Return (X, Y) of the center of cell containing provided text 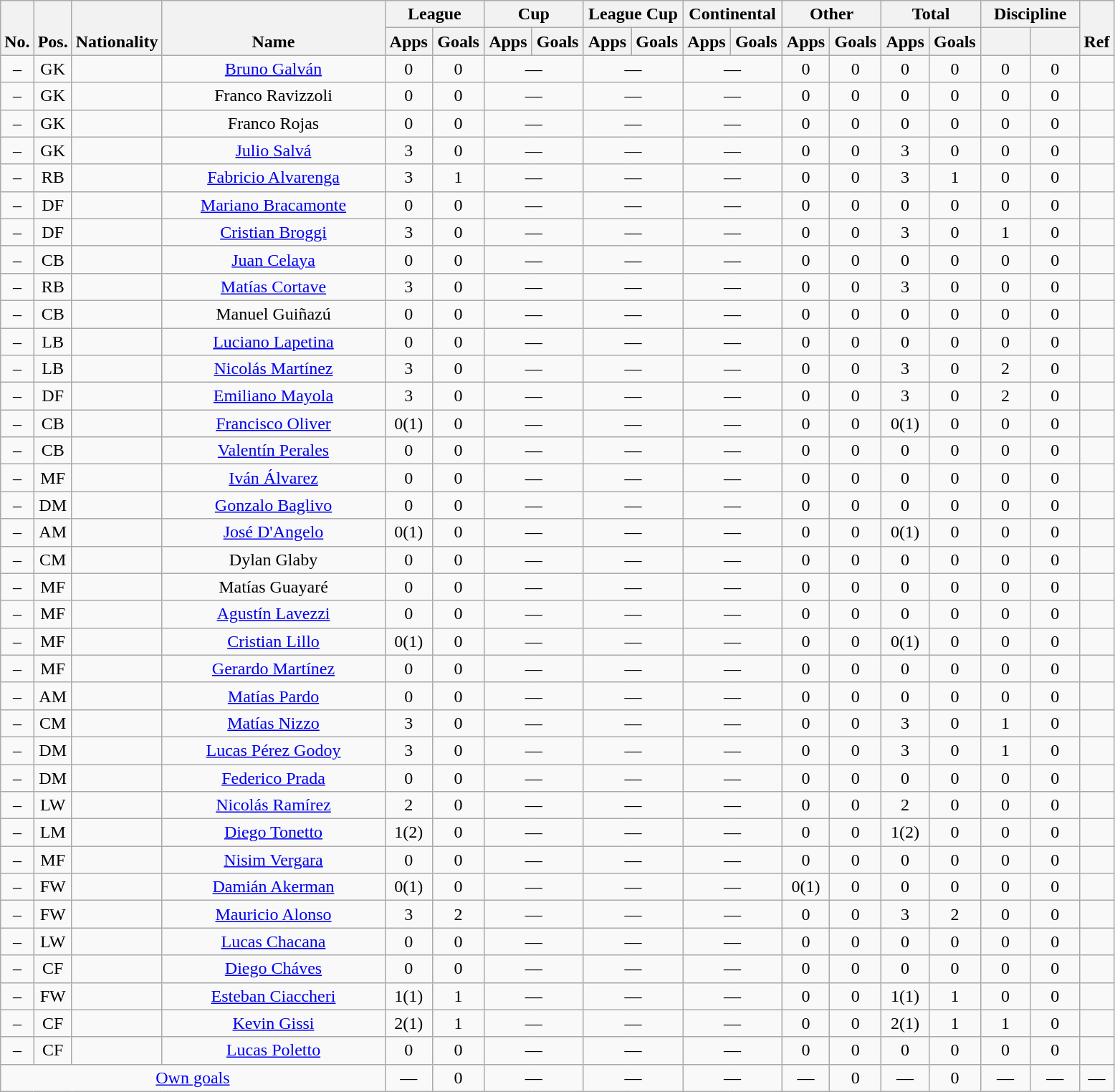
Bruno Galván (274, 69)
Continental (732, 14)
José D'Angelo (274, 532)
Name (274, 28)
Diego Tonetto (274, 833)
Julio Salvá (274, 150)
Matías Nizzo (274, 723)
Nisim Vergara (274, 860)
Cup (535, 14)
Mariano Bracamonte (274, 205)
Cristian Broggi (274, 232)
Matías Guayaré (274, 587)
Valentín Perales (274, 451)
Cristian Lillo (274, 641)
Nicolás Ramírez (274, 805)
Damián Akerman (274, 887)
Esteban Ciaccheri (274, 996)
Pos. (53, 28)
Gonzalo Baglivo (274, 505)
Nicolás Martínez (274, 369)
Nationality (117, 28)
Emiliano Mayola (274, 396)
Matías Cortave (274, 287)
Discipline (1030, 14)
Lucas Chacana (274, 942)
Francisco Oliver (274, 423)
Franco Rojas (274, 123)
Lucas Poletto (274, 1050)
League Cup (633, 14)
Federico Prada (274, 777)
Lucas Pérez Godoy (274, 750)
Total (932, 14)
Franco Ravizzoli (274, 96)
Iván Álvarez (274, 478)
Juan Celaya (274, 259)
League (434, 14)
No. (17, 28)
Agustín Lavezzi (274, 614)
Dylan Glaby (274, 560)
Gerardo Martínez (274, 669)
Other (831, 14)
Fabricio Alvarenga (274, 178)
LM (53, 833)
Luciano Lapetina (274, 342)
Matías Pardo (274, 696)
Diego Cháves (274, 969)
Own goals (193, 1078)
Kevin Gissi (274, 1023)
Ref (1096, 28)
Mauricio Alonso (274, 914)
Manuel Guiñazú (274, 314)
